Identify which cell holds the provided text, then report its [x, y] central coordinate. 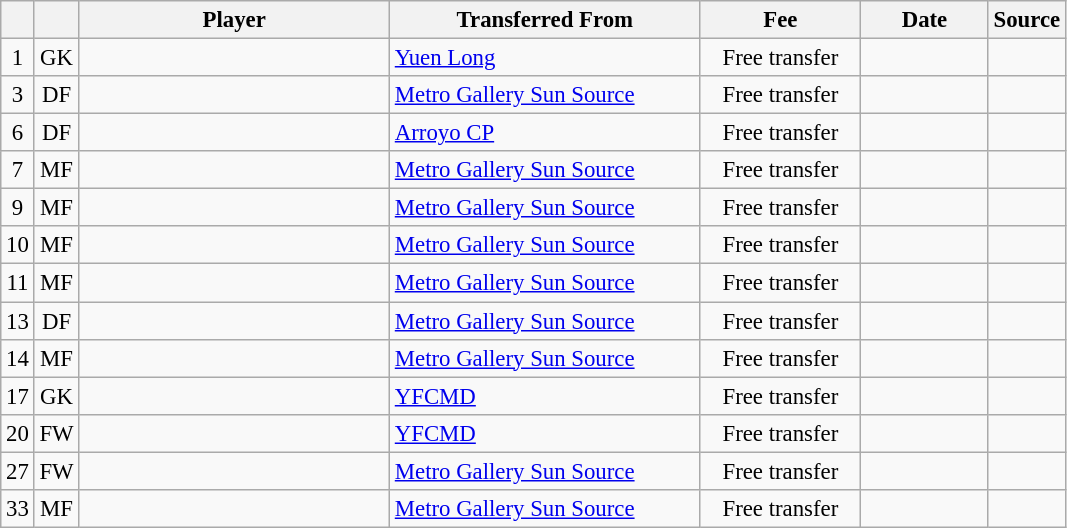
Transferred From [544, 20]
6 [18, 133]
3 [18, 95]
27 [18, 471]
11 [18, 283]
33 [18, 509]
20 [18, 433]
Date [925, 20]
9 [18, 208]
Arroyo CP [544, 133]
Source [1026, 20]
14 [18, 358]
7 [18, 170]
Fee [780, 20]
13 [18, 321]
Player [234, 20]
17 [18, 396]
1 [18, 58]
10 [18, 245]
Yuen Long [544, 58]
